Output the [X, Y] coordinate of the center of the cell containing the given text.  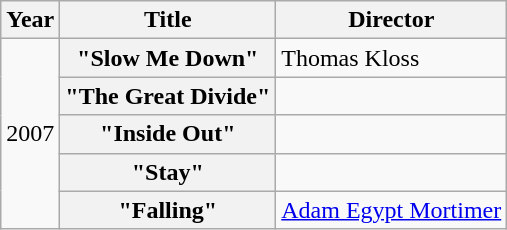
2007 [30, 134]
"Stay" [168, 172]
Thomas Kloss [392, 58]
Director [392, 20]
"The Great Divide" [168, 96]
"Falling" [168, 210]
"Inside Out" [168, 134]
Adam Egypt Mortimer [392, 210]
Title [168, 20]
"Slow Me Down" [168, 58]
Year [30, 20]
